Find where the given text appears and provide that cell's center as (X, Y) coordinate. 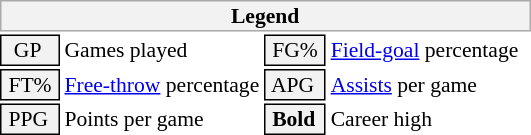
Games played (162, 50)
Legend (265, 16)
FT% (30, 85)
Free-throw percentage (162, 85)
APG (295, 85)
Field-goal percentage (430, 50)
FG% (295, 50)
Assists per game (430, 85)
GP (30, 50)
